Identify which cell holds the provided text, then report its [x, y] central coordinate. 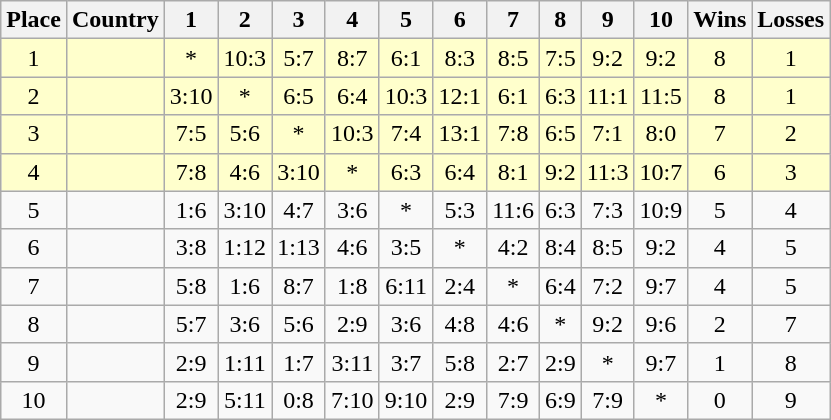
Place [34, 20]
7:2 [608, 286]
6:9 [560, 400]
13:1 [460, 134]
Country [115, 20]
1:12 [245, 248]
0:8 [299, 400]
3:8 [191, 248]
11:1 [608, 96]
7:3 [608, 210]
10:7 [661, 172]
9:6 [661, 324]
3:11 [352, 362]
1:7 [299, 362]
2:4 [460, 286]
0 [720, 400]
3:7 [406, 362]
Wins [720, 20]
8:1 [514, 172]
7:10 [352, 400]
1:8 [352, 286]
4:7 [299, 210]
11:3 [608, 172]
1:11 [245, 362]
Losses [791, 20]
7:4 [406, 134]
9:10 [406, 400]
3:5 [406, 248]
8:0 [661, 134]
8:3 [460, 58]
6:11 [406, 286]
11:5 [661, 96]
7:1 [608, 134]
10:9 [661, 210]
5:3 [460, 210]
11:6 [514, 210]
8:4 [560, 248]
4:2 [514, 248]
4:8 [460, 324]
12:1 [460, 96]
5:11 [245, 400]
1:13 [299, 248]
2:7 [514, 362]
